Provide the (x, y) coordinate of the cell's center where the given text is located.  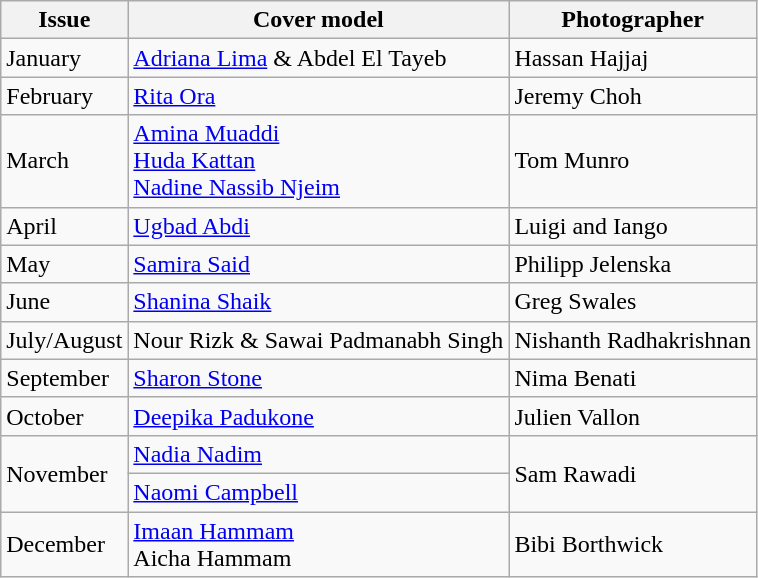
Issue (64, 20)
Luigi and Iango (633, 226)
Samira Said (318, 264)
Nima Benati (633, 378)
Nour Rizk & Sawai Padmanabh Singh (318, 340)
Adriana Lima & Abdel El Tayeb (318, 58)
Nadia Nadim (318, 454)
October (64, 416)
Deepika Padukone (318, 416)
February (64, 96)
April (64, 226)
Rita Ora (318, 96)
November (64, 473)
Greg Swales (633, 302)
December (64, 544)
Naomi Campbell (318, 492)
January (64, 58)
Philipp Jelenska (633, 264)
March (64, 161)
Hassan Hajjaj (633, 58)
Nishanth Radhakrishnan (633, 340)
Ugbad Abdi (318, 226)
Amina Muaddi Huda Kattan Nadine Nassib Njeim (318, 161)
Julien Vallon (633, 416)
May (64, 264)
Jeremy Choh (633, 96)
Shanina Shaik (318, 302)
Bibi Borthwick (633, 544)
Photographer (633, 20)
Sharon Stone (318, 378)
July/August (64, 340)
Cover model (318, 20)
June (64, 302)
Tom Munro (633, 161)
Sam Rawadi (633, 473)
September (64, 378)
Imaan Hammam Aicha Hammam (318, 544)
